Determine the [X, Y] coordinate at the center of the cell enclosing the given text.  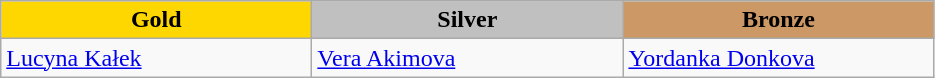
Silver [468, 20]
Bronze [778, 20]
Lucyna Kałek [156, 58]
Gold [156, 20]
Vera Akimova [468, 58]
Yordanka Donkova [778, 58]
